Find where the given text appears and provide that cell's center as [x, y] coordinate. 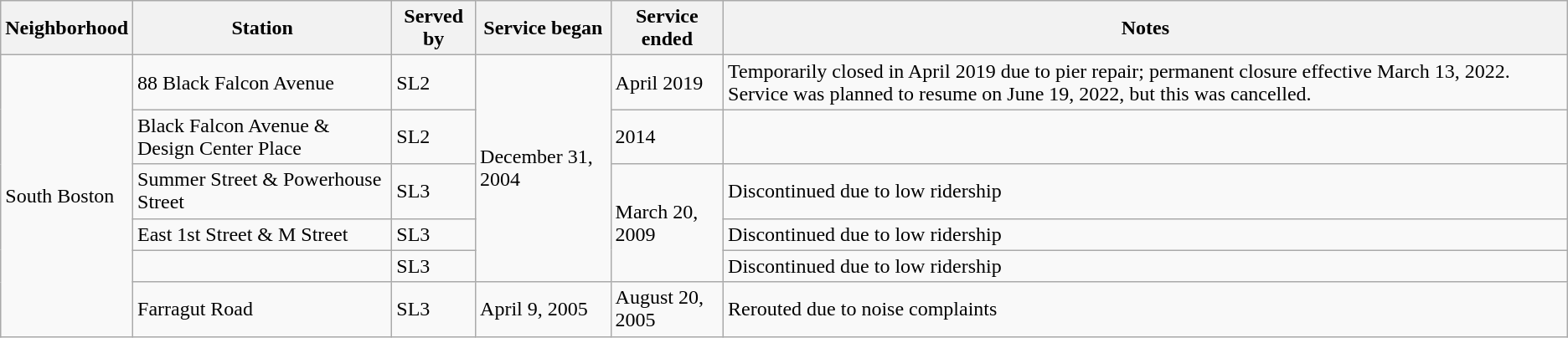
Summer Street & Powerhouse Street [263, 191]
Served by [434, 28]
August 20, 2005 [667, 310]
Service ended [667, 28]
April 9, 2005 [543, 310]
Farragut Road [263, 310]
2014 [667, 137]
Station [263, 28]
Service began [543, 28]
88 Black Falcon Avenue [263, 82]
April 2019 [667, 82]
Notes [1146, 28]
Rerouted due to noise complaints [1146, 310]
South Boston [67, 196]
Black Falcon Avenue & Design Center Place [263, 137]
December 31, 2004 [543, 169]
Neighborhood [67, 28]
East 1st Street & M Street [263, 234]
March 20, 2009 [667, 223]
